Output the [x, y] coordinate of the center of the cell containing the given text.  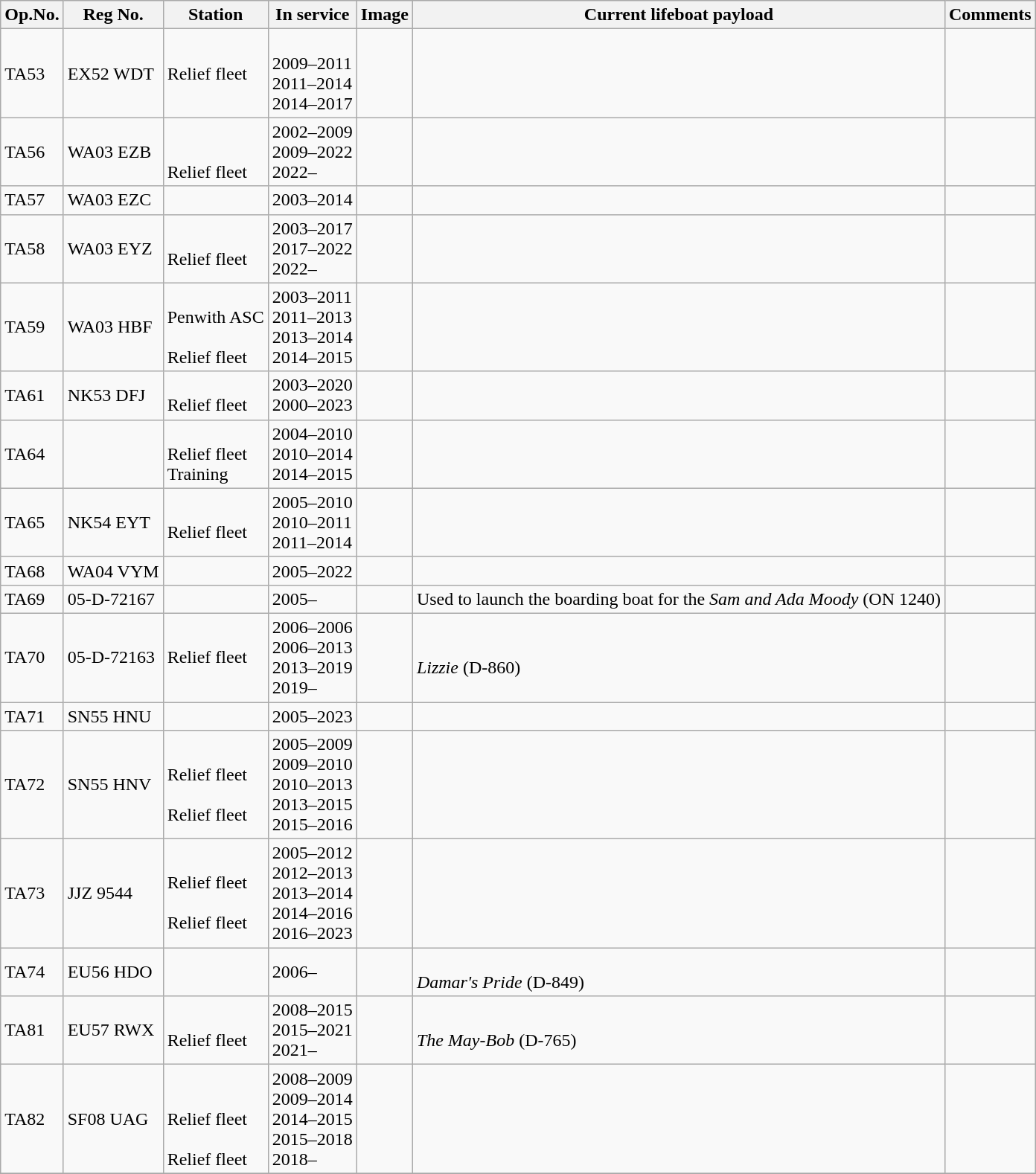
2008–20152015–20212021– [313, 1030]
TA82 [32, 1119]
Comments [990, 15]
The May-Bob (D-765) [679, 1030]
TA81 [32, 1030]
Relief fleetTraining [216, 454]
SN55 HNU [113, 716]
WA03 HBF [113, 327]
2006–20062006–20132013–20192019– [313, 658]
WA03 EYZ [113, 248]
TA68 [32, 571]
2005–20122012–20132013–20142014–20162016–2023 [313, 894]
05-D-72167 [113, 599]
NK53 DFJ [113, 396]
Station [216, 15]
SF08 UAG [113, 1119]
Damar's Pride (D-849) [679, 972]
TA70 [32, 658]
TA53 [32, 73]
WA03 EZC [113, 200]
2005– [313, 599]
2003–20172017–20222022– [313, 248]
TA74 [32, 972]
2006– [313, 972]
2003–2014 [313, 200]
Current lifeboat payload [679, 15]
TA59 [32, 327]
2004–20102010–20142014–2015 [313, 454]
WA04 VYM [113, 571]
TA69 [32, 599]
2003–20112011–20132013–20142014–2015 [313, 327]
TA56 [32, 152]
EX52 WDT [113, 73]
Penwith ASCRelief fleet [216, 327]
NK54 EYT [113, 522]
TA57 [32, 200]
2005–20102010–20112011–2014 [313, 522]
TA61 [32, 396]
Used to launch the boarding boat for the Sam and Ada Moody (ON 1240) [679, 599]
2005–2023 [313, 716]
Lizzie (D-860) [679, 658]
TA64 [32, 454]
2005–20092009–20102010–20132013–20152015–2016 [313, 785]
EU57 RWX [113, 1030]
TA71 [32, 716]
2008–20092009–20142014–20152015–20182018– [313, 1119]
Reg No. [113, 15]
In service [313, 15]
Image [384, 15]
Op.No. [32, 15]
TA72 [32, 785]
2009–20112011–20142014–2017 [313, 73]
2003–20202000–2023 [313, 396]
TA73 [32, 894]
TA65 [32, 522]
WA03 EZB [113, 152]
2002–20092009–20222022– [313, 152]
JJZ 9544 [113, 894]
SN55 HNV [113, 785]
TA58 [32, 248]
EU56 HDO [113, 972]
2005–2022 [313, 571]
05-D-72163 [113, 658]
